Find where the given text appears and provide that cell's center as [X, Y] coordinate. 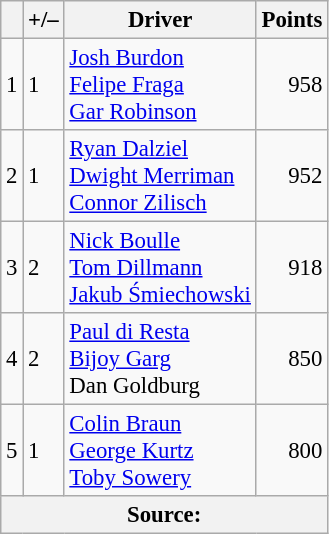
952 [292, 176]
800 [292, 451]
4 [12, 359]
918 [292, 268]
Nick Boulle Tom Dillmann Jakub Śmiechowski [160, 268]
Paul di Resta Bijoy Garg Dan Goldburg [160, 359]
850 [292, 359]
Josh Burdon Felipe Fraga Gar Robinson [160, 85]
5 [12, 451]
Driver [160, 20]
Ryan Dalziel Dwight Merriman Connor Zilisch [160, 176]
958 [292, 85]
+/– [44, 20]
3 [12, 268]
Source: [164, 515]
Points [292, 20]
Colin Braun George Kurtz Toby Sowery [160, 451]
